Find where the given text appears and provide that cell's center as [X, Y] coordinate. 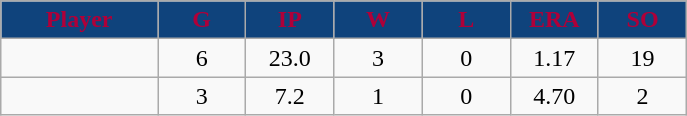
SO [642, 20]
L [466, 20]
23.0 [290, 58]
Player [80, 20]
ERA [554, 20]
2 [642, 96]
7.2 [290, 96]
1.17 [554, 58]
G [202, 20]
1 [378, 96]
W [378, 20]
19 [642, 58]
IP [290, 20]
4.70 [554, 96]
6 [202, 58]
